Capture the cell that displays the provided text and extract its (x, y) central coordinate. 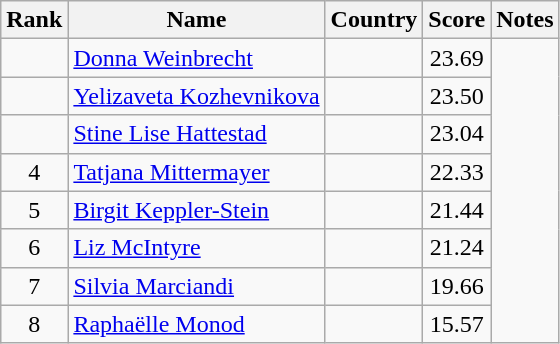
Rank (34, 20)
21.24 (457, 248)
Country (374, 20)
4 (34, 172)
Raphaëlle Monod (196, 324)
19.66 (457, 286)
21.44 (457, 210)
23.50 (457, 96)
22.33 (457, 172)
Notes (525, 20)
Birgit Keppler-Stein (196, 210)
23.04 (457, 134)
Silvia Marciandi (196, 286)
Liz McIntyre (196, 248)
Stine Lise Hattestad (196, 134)
Tatjana Mittermayer (196, 172)
15.57 (457, 324)
Donna Weinbrecht (196, 58)
6 (34, 248)
7 (34, 286)
Score (457, 20)
Yelizaveta Kozhevnikova (196, 96)
Name (196, 20)
8 (34, 324)
5 (34, 210)
23.69 (457, 58)
